Determine the (x, y) coordinate at the center of the cell enclosing the given text.  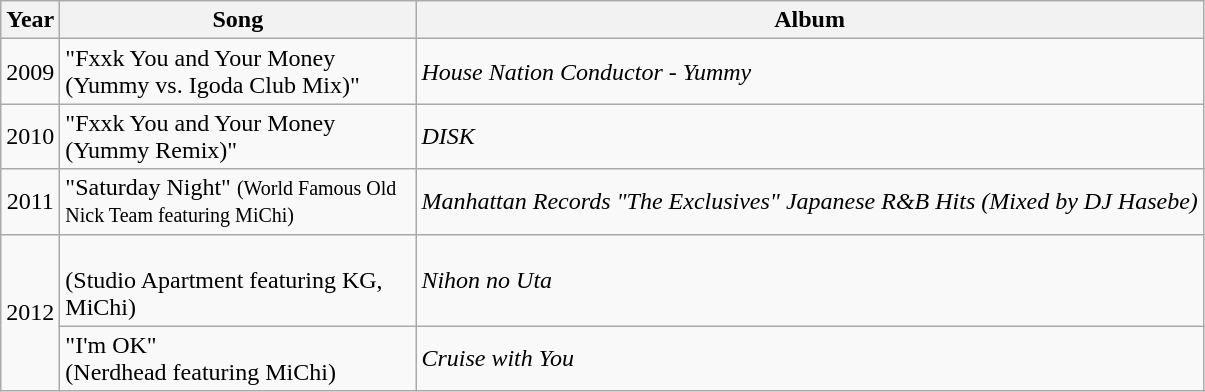
(Studio Apartment featuring KG, MiChi) (238, 280)
Cruise with You (810, 358)
2010 (30, 136)
Song (238, 20)
"I'm OK"(Nerdhead featuring MiChi) (238, 358)
"Saturday Night" (World Famous Old Nick Team featuring MiChi) (238, 202)
Year (30, 20)
2011 (30, 202)
2012 (30, 312)
House Nation Conductor - Yummy (810, 72)
"Fxxk You and Your Money (Yummy vs. Igoda Club Mix)" (238, 72)
Nihon no Uta (810, 280)
Album (810, 20)
DISK (810, 136)
2009 (30, 72)
"Fxxk You and Your Money (Yummy Remix)" (238, 136)
Manhattan Records "The Exclusives" Japanese R&B Hits (Mixed by DJ Hasebe) (810, 202)
